Provide the [X, Y] coordinate of the cell's center where the given text is located.  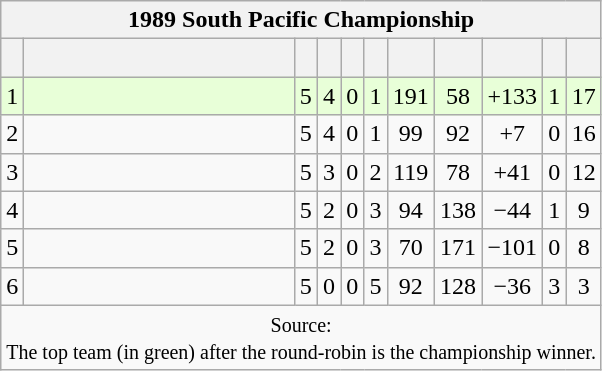
+133 [512, 96]
119 [410, 172]
Source: The top team (in green) after the round-robin is the championship winner. [302, 338]
6 [12, 286]
191 [410, 96]
171 [458, 248]
−36 [512, 286]
70 [410, 248]
16 [584, 134]
9 [584, 210]
1989 South Pacific Championship [302, 20]
138 [458, 210]
99 [410, 134]
58 [458, 96]
8 [584, 248]
+7 [512, 134]
+41 [512, 172]
−101 [512, 248]
12 [584, 172]
78 [458, 172]
128 [458, 286]
17 [584, 96]
94 [410, 210]
−44 [512, 210]
